Output the (x, y) coordinate of the center of the cell containing the given text.  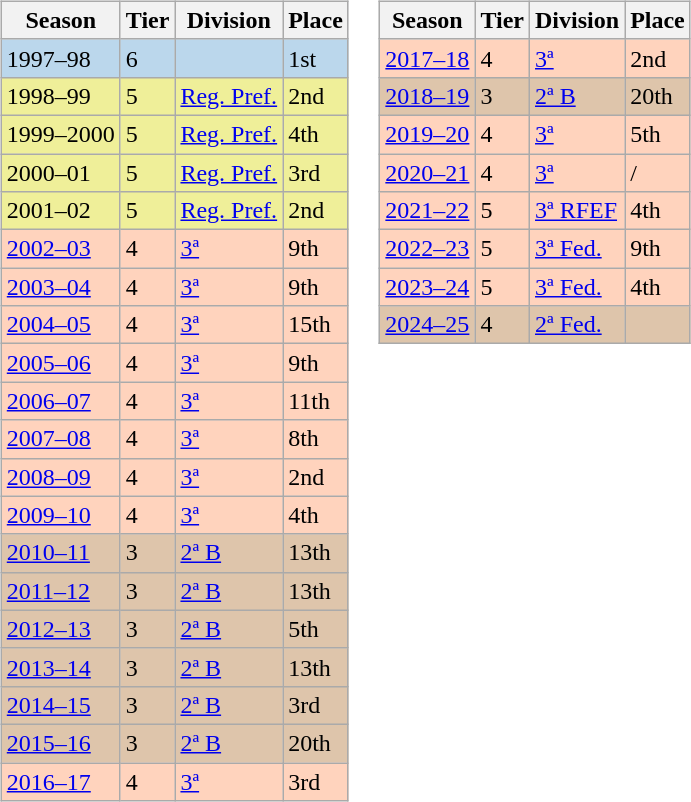
2008–09 (60, 477)
2019–20 (428, 134)
2018–19 (428, 96)
2010–11 (60, 553)
2024–25 (428, 325)
2023–24 (428, 287)
2015–16 (60, 743)
2000–01 (60, 173)
2001–02 (60, 211)
11th (316, 401)
2017–18 (428, 58)
2004–05 (60, 325)
3ª RFEF (578, 211)
2009–10 (60, 515)
/ (658, 173)
2003–04 (60, 287)
2012–13 (60, 629)
2020–21 (428, 173)
2013–14 (60, 667)
2ª Fed. (578, 325)
2011–12 (60, 591)
2007–08 (60, 439)
1st (316, 58)
2021–22 (428, 211)
2016–17 (60, 781)
1997–98 (60, 58)
1998–99 (60, 96)
2002–03 (60, 249)
2022–23 (428, 249)
2006–07 (60, 401)
2014–15 (60, 705)
8th (316, 439)
6 (148, 58)
1999–2000 (60, 134)
2005–06 (60, 363)
15th (316, 325)
